Return [x, y] of the center of cell containing provided text 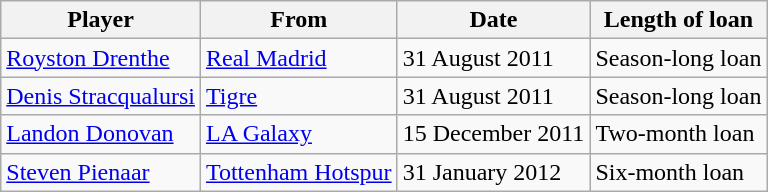
31 January 2012 [494, 172]
Denis Stracqualursi [101, 96]
Tottenham Hotspur [298, 172]
From [298, 20]
Tigre [298, 96]
Six-month loan [678, 172]
Real Madrid [298, 58]
Player [101, 20]
Steven Pienaar [101, 172]
Landon Donovan [101, 134]
15 December 2011 [494, 134]
Date [494, 20]
Length of loan [678, 20]
Two-month loan [678, 134]
Royston Drenthe [101, 58]
LA Galaxy [298, 134]
